Extract the [x, y] coordinate from the center of the cell holding the provided text.  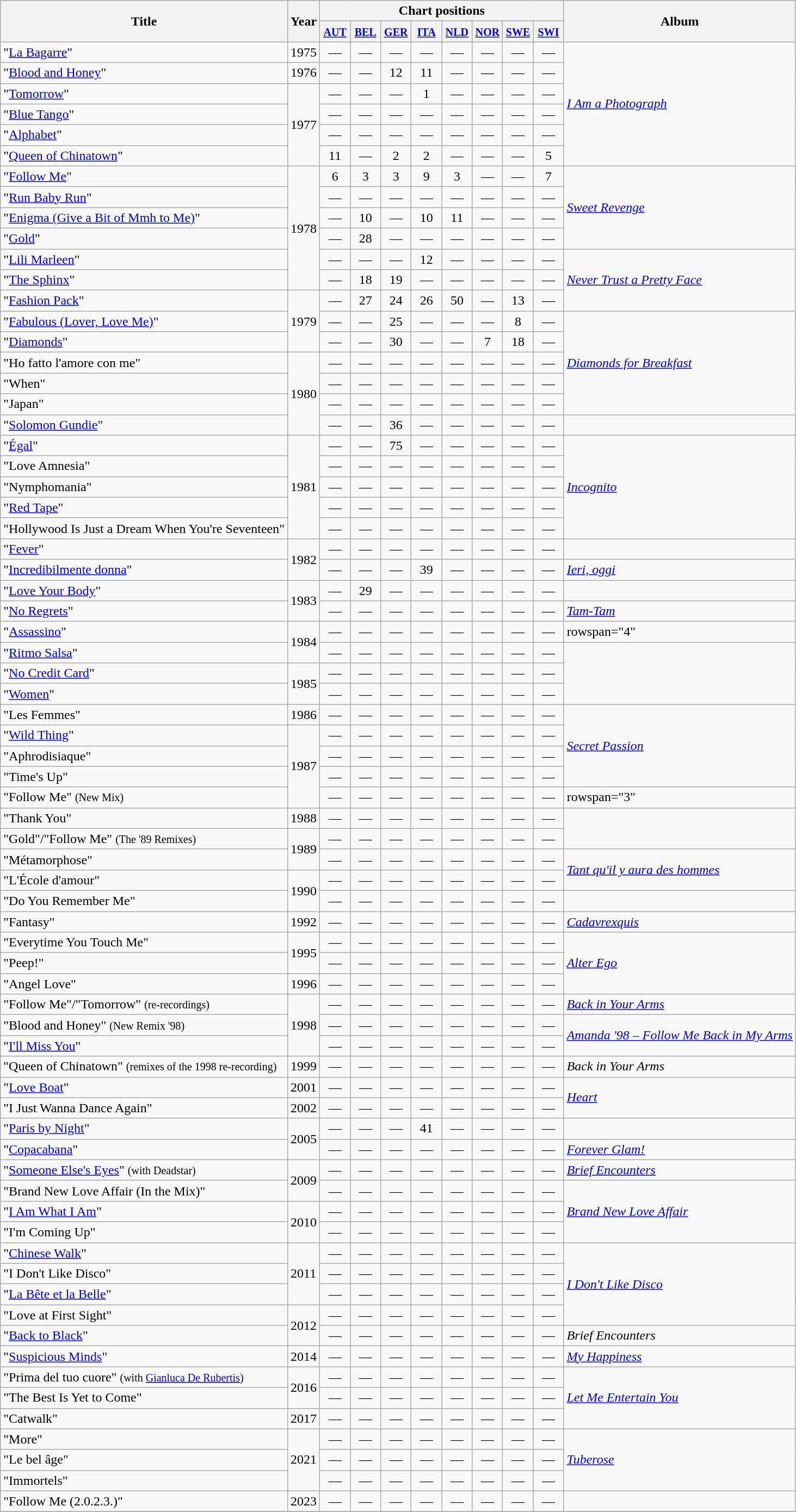
"The Sphinx" [144, 280]
Heart [680, 1098]
"Blood and Honey" (New Remix '98) [144, 1025]
"Gold"/"Follow Me" (The '89 Remixes) [144, 839]
NLD [457, 32]
"Thank You" [144, 818]
"I Am What I Am" [144, 1211]
"Alphabet" [144, 135]
2001 [304, 1087]
AUT [335, 32]
5 [548, 156]
Forever Glam! [680, 1149]
"Diamonds" [144, 342]
"I'm Coming Up" [144, 1232]
6 [335, 176]
1 [427, 94]
28 [366, 238]
1992 [304, 922]
Cadavrexquis [680, 922]
I Am a Photograph [680, 104]
1987 [304, 766]
24 [396, 301]
2002 [304, 1108]
"I'll Miss You" [144, 1046]
"Angel Love" [144, 984]
26 [427, 301]
50 [457, 301]
"Égal" [144, 445]
"Blue Tango" [144, 114]
"Love Your Body" [144, 590]
BEL [366, 32]
Never Trust a Pretty Face [680, 280]
My Happiness [680, 1356]
1975 [304, 52]
1981 [304, 487]
"Love Amnesia" [144, 466]
"Catwalk" [144, 1418]
rowspan="3" [680, 797]
"Time's Up" [144, 777]
1976 [304, 73]
"Do You Remember Me" [144, 901]
"Hollywood Is Just a Dream When You're Seventeen" [144, 528]
1980 [304, 394]
"Gold" [144, 238]
"Someone Else's Eyes" (with Deadstar) [144, 1170]
ITA [427, 32]
"Follow Me (2.0.2.3.)" [144, 1501]
1982 [304, 559]
"Follow Me"/"Tomorrow" (re-recordings) [144, 1005]
"L'École d'amour" [144, 880]
Sweet Revenge [680, 207]
"Le bel âge" [144, 1460]
"I Don't Like Disco" [144, 1274]
"Blood and Honey" [144, 73]
36 [396, 425]
2012 [304, 1325]
"Lili Marleen" [144, 259]
NOR [488, 32]
Ieri, oggi [680, 569]
"Fashion Pack" [144, 301]
"Ritmo Salsa" [144, 653]
1986 [304, 715]
"Suspicious Minds" [144, 1356]
"Everytime You Touch Me" [144, 943]
1979 [304, 321]
"Back to Black" [144, 1336]
29 [366, 590]
Incognito [680, 487]
I Don't Like Disco [680, 1284]
1988 [304, 818]
1978 [304, 228]
"Queen of Chinatown" (remixes of the 1998 re-recording) [144, 1067]
"The Best Is Yet to Come" [144, 1398]
"La Bagarre" [144, 52]
"Enigma (Give a Bit of Mmh to Me)" [144, 218]
"Paris by Night" [144, 1129]
"La Bête et la Belle" [144, 1294]
"Follow Me" (New Mix) [144, 797]
"Ho fatto l'amore con me" [144, 363]
Alter Ego [680, 963]
"Chinese Walk" [144, 1253]
Tant qu'il y aura des hommes [680, 870]
1990 [304, 890]
2014 [304, 1356]
"Wild Thing" [144, 735]
2017 [304, 1418]
13 [518, 301]
Title [144, 21]
rowspan="4" [680, 632]
"No Regrets" [144, 611]
"Love Boat" [144, 1087]
30 [396, 342]
41 [427, 1129]
Album [680, 21]
"Nymphomania" [144, 487]
Amanda '98 – Follow Me Back in My Arms [680, 1036]
1995 [304, 953]
19 [396, 280]
"Fever" [144, 549]
Chart positions [442, 11]
"Solomon Gundie" [144, 425]
"Queen of Chinatown" [144, 156]
"Immortels" [144, 1480]
"No Credit Card" [144, 673]
GER [396, 32]
"Love at First Sight" [144, 1315]
2009 [304, 1180]
SWE [518, 32]
2011 [304, 1273]
Tam-Tam [680, 611]
"Run Baby Run" [144, 197]
1996 [304, 984]
"Les Femmes" [144, 715]
25 [396, 321]
"More" [144, 1439]
"Incredibilmente donna" [144, 569]
1985 [304, 684]
"Brand New Love Affair (In the Mix)" [144, 1191]
"Prima del tuo cuore" (with Gianluca De Rubertis) [144, 1377]
9 [427, 176]
27 [366, 301]
1989 [304, 849]
"Follow Me" [144, 176]
Secret Passion [680, 746]
"Peep!" [144, 963]
8 [518, 321]
Let Me Entertain You [680, 1398]
"Fantasy" [144, 922]
"Assassino" [144, 632]
1983 [304, 600]
SWI [548, 32]
"Fabulous (Lover, Love Me)" [144, 321]
"When" [144, 383]
"Copacabana" [144, 1149]
"Red Tape" [144, 507]
1984 [304, 642]
Diamonds for Breakfast [680, 363]
"I Just Wanna Dance Again" [144, 1108]
2005 [304, 1139]
1998 [304, 1025]
"Tomorrow" [144, 94]
2010 [304, 1222]
"Aphrodisiaque" [144, 756]
1999 [304, 1067]
39 [427, 569]
2016 [304, 1387]
2021 [304, 1460]
Year [304, 21]
Brand New Love Affair [680, 1211]
"Japan" [144, 404]
"Women" [144, 694]
75 [396, 445]
"Métamorphose" [144, 859]
Tuberose [680, 1460]
2023 [304, 1501]
1977 [304, 125]
